Return the [x, y] coordinate for the center point of the cell that contains the specified text.  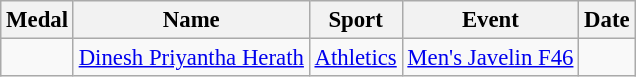
Medal [38, 20]
Event [490, 20]
Date [607, 20]
Dinesh Priyantha Herath [191, 58]
Name [191, 20]
Athletics [356, 58]
Men's Javelin F46 [490, 58]
Sport [356, 20]
